For the text-containing cell, return its midpoint in [X, Y] coordinate format. 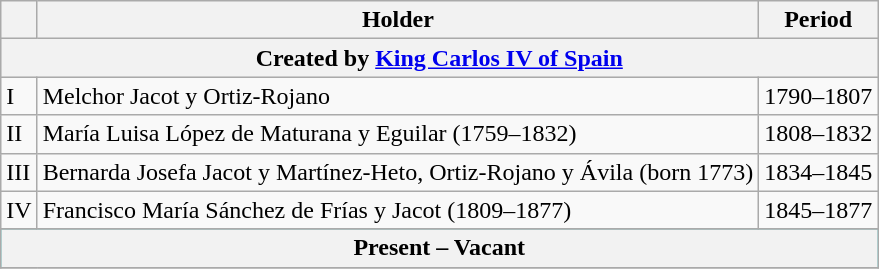
Created by King Carlos IV of Spain [440, 58]
María Luisa López de Maturana y Eguilar (1759–1832) [398, 134]
Francisco María Sánchez de Frías y Jacot (1809–1877) [398, 210]
1845–1877 [818, 210]
Melchor Jacot y Ortiz-Rojano [398, 96]
Bernarda Josefa Jacot y Martínez-Heto, Ortiz-Rojano y Ávila (born 1773) [398, 172]
II [19, 134]
1834–1845 [818, 172]
Holder [398, 20]
Present – Vacant [440, 248]
1790–1807 [818, 96]
1808–1832 [818, 134]
Period [818, 20]
I [19, 96]
IV [19, 210]
III [19, 172]
